From the cell containing the given text, extract its center point as (x, y) coordinate. 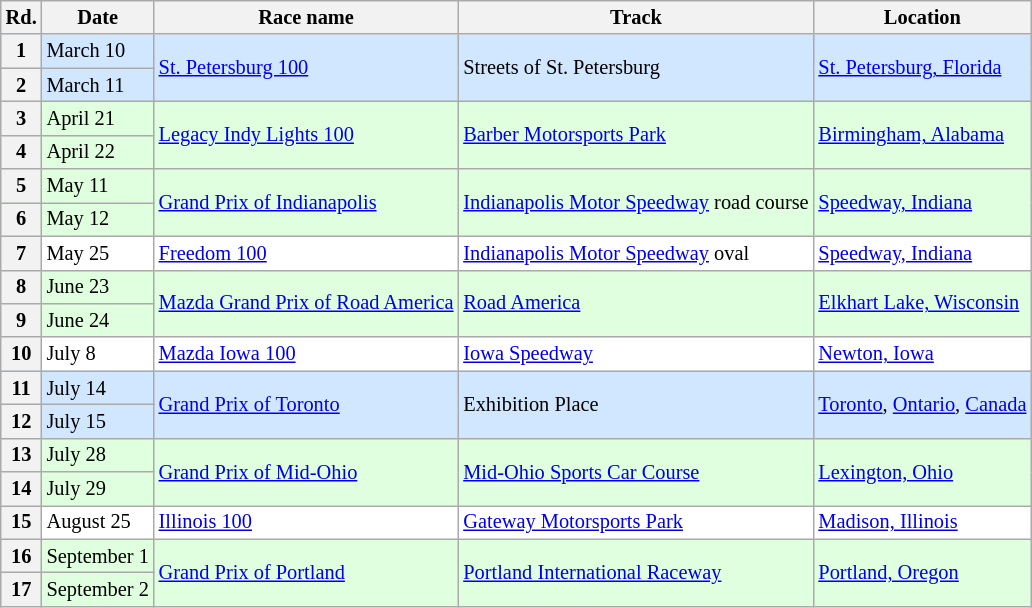
Streets of St. Petersburg (636, 68)
14 (22, 489)
March 11 (98, 85)
Freedom 100 (306, 253)
July 14 (98, 388)
Exhibition Place (636, 404)
June 23 (98, 287)
March 10 (98, 51)
July 8 (98, 354)
Newton, Iowa (922, 354)
September 1 (98, 556)
Legacy Indy Lights 100 (306, 134)
Mazda Grand Prix of Road America (306, 304)
Mid-Ohio Sports Car Course (636, 472)
Elkhart Lake, Wisconsin (922, 304)
August 25 (98, 522)
Portland, Oregon (922, 572)
5 (22, 186)
April 22 (98, 152)
1 (22, 51)
Grand Prix of Mid-Ohio (306, 472)
Indianapolis Motor Speedway oval (636, 253)
May 11 (98, 186)
Mazda Iowa 100 (306, 354)
July 29 (98, 489)
Lexington, Ohio (922, 472)
St. Petersburg 100 (306, 68)
9 (22, 320)
11 (22, 388)
8 (22, 287)
July 15 (98, 421)
September 2 (98, 589)
May 12 (98, 219)
July 28 (98, 455)
Portland International Raceway (636, 572)
St. Petersburg, Florida (922, 68)
May 25 (98, 253)
Track (636, 17)
13 (22, 455)
Grand Prix of Portland (306, 572)
6 (22, 219)
Gateway Motorsports Park (636, 522)
June 24 (98, 320)
Race name (306, 17)
Iowa Speedway (636, 354)
Indianapolis Motor Speedway road course (636, 202)
Madison, Illinois (922, 522)
Birmingham, Alabama (922, 134)
7 (22, 253)
3 (22, 118)
Illinois 100 (306, 522)
4 (22, 152)
10 (22, 354)
April 21 (98, 118)
16 (22, 556)
Location (922, 17)
12 (22, 421)
15 (22, 522)
Date (98, 17)
17 (22, 589)
Road America (636, 304)
Toronto, Ontario, Canada (922, 404)
Grand Prix of Indianapolis (306, 202)
2 (22, 85)
Grand Prix of Toronto (306, 404)
Barber Motorsports Park (636, 134)
Rd. (22, 17)
